Provide the [x, y] coordinate of the cell's center where the given text is located.  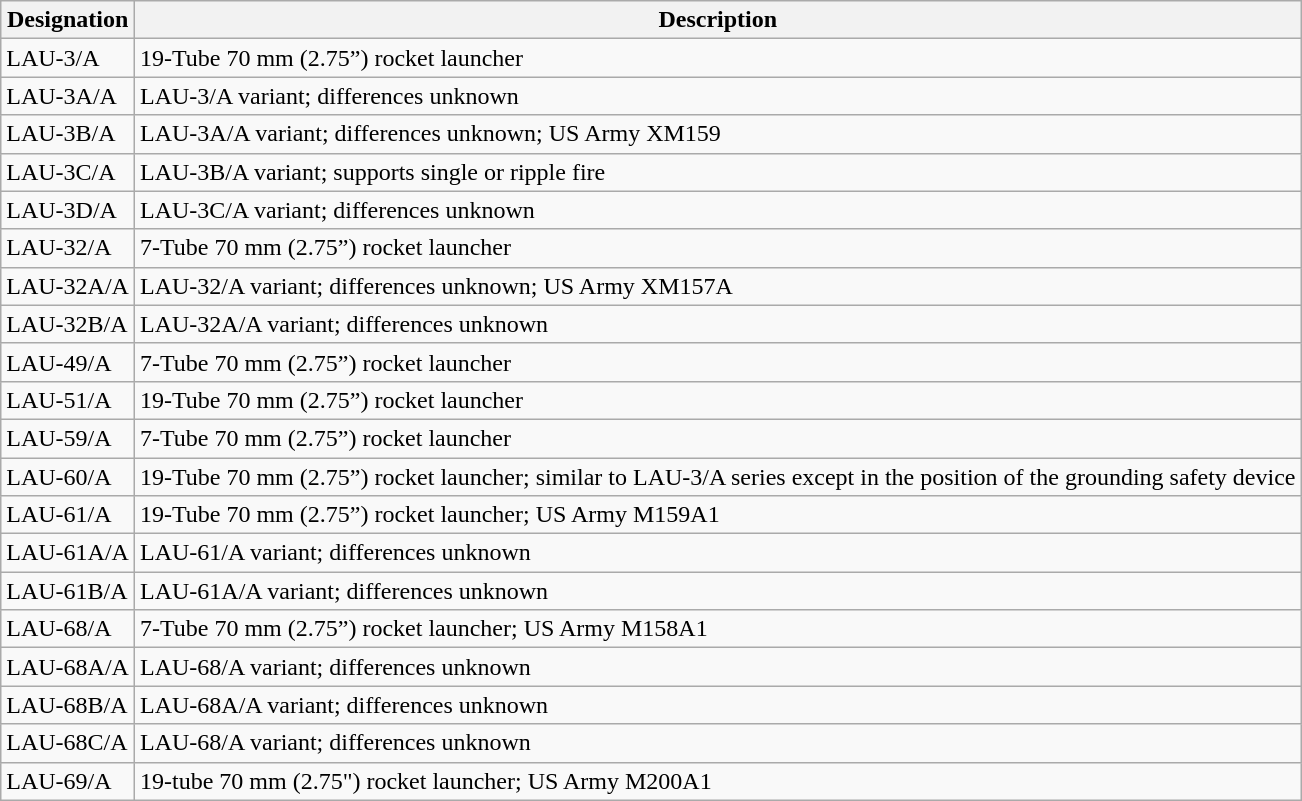
LAU-49/A [68, 362]
LAU-3C/A [68, 172]
LAU-3D/A [68, 210]
LAU-59/A [68, 438]
19-tube 70 mm (2.75") rocket launcher; US Army M200A1 [718, 781]
19-Tube 70 mm (2.75”) rocket launcher; similar to LAU-3/A series except in the position of the grounding safety device [718, 477]
LAU-3B/A variant; supports single or ripple fire [718, 172]
LAU-69/A [68, 781]
LAU-68C/A [68, 743]
LAU-3C/A variant; differences unknown [718, 210]
LAU-61/A [68, 515]
LAU-32/A variant; differences unknown; US Army XM157A [718, 286]
7-Tube 70 mm (2.75”) rocket launcher; US Army M158A1 [718, 629]
LAU-32A/A [68, 286]
LAU-3A/A [68, 96]
LAU-3/A [68, 58]
LAU-61A/A variant; differences unknown [718, 591]
LAU-3/A variant; differences unknown [718, 96]
LAU-3B/A [68, 134]
19-Tube 70 mm (2.75”) rocket launcher; US Army M159A1 [718, 515]
Designation [68, 20]
LAU-68A/A variant; differences unknown [718, 705]
Description [718, 20]
LAU-3A/A variant; differences unknown; US Army XM159 [718, 134]
LAU-32A/A variant; differences unknown [718, 324]
LAU-60/A [68, 477]
LAU-32/A [68, 248]
LAU-61B/A [68, 591]
LAU-61A/A [68, 553]
LAU-68/A [68, 629]
LAU-61/A variant; differences unknown [718, 553]
LAU-68B/A [68, 705]
LAU-51/A [68, 400]
LAU-68A/A [68, 667]
LAU-32B/A [68, 324]
